For the text-containing cell, return its midpoint in [X, Y] coordinate format. 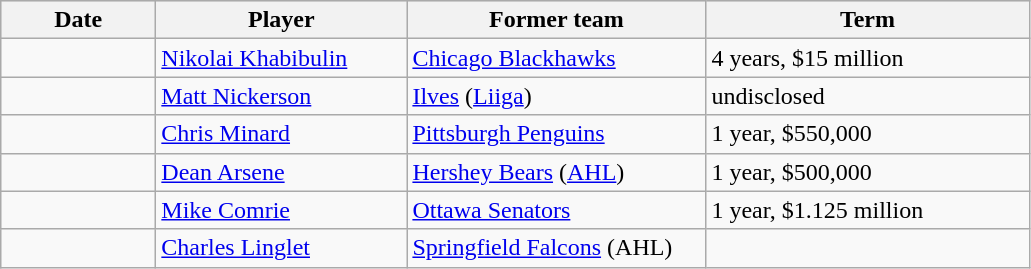
Chicago Blackhawks [556, 58]
Hershey Bears (AHL) [556, 172]
undisclosed [868, 96]
Ottawa Senators [556, 210]
Chris Minard [282, 134]
1 year, $550,000 [868, 134]
Pittsburgh Penguins [556, 134]
1 year, $500,000 [868, 172]
Term [868, 20]
Matt Nickerson [282, 96]
Charles Linglet [282, 248]
Former team [556, 20]
Player [282, 20]
Mike Comrie [282, 210]
Nikolai Khabibulin [282, 58]
4 years, $15 million [868, 58]
1 year, $1.125 million [868, 210]
Springfield Falcons (AHL) [556, 248]
Ilves (Liiga) [556, 96]
Date [78, 20]
Dean Arsene [282, 172]
